Identify which cell holds the provided text, then report its [X, Y] central coordinate. 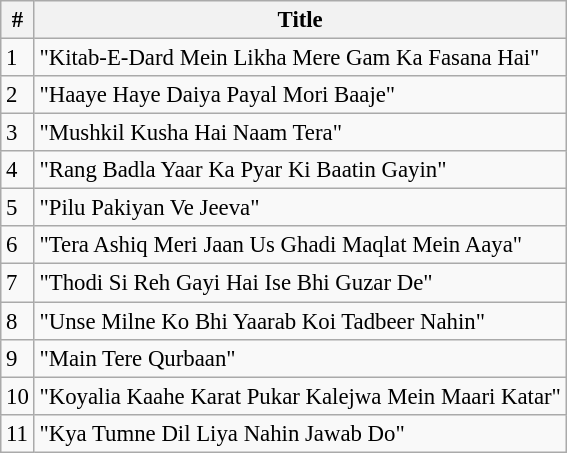
"Haaye Haye Daiya Payal Mori Baaje" [300, 95]
"Kitab-E-Dard Mein Likha Mere Gam Ka Fasana Hai" [300, 58]
"Thodi Si Reh Gayi Hai Ise Bhi Guzar De" [300, 283]
1 [18, 58]
"Unse Milne Ko Bhi Yaarab Koi Tadbeer Nahin" [300, 321]
"Mushkil Kusha Hai Naam Tera" [300, 133]
# [18, 20]
11 [18, 433]
"Main Tere Qurbaan" [300, 358]
5 [18, 208]
"Kya Tumne Dil Liya Nahin Jawab Do" [300, 433]
6 [18, 245]
3 [18, 133]
10 [18, 396]
"Rang Badla Yaar Ka Pyar Ki Baatin Gayin" [300, 170]
Title [300, 20]
2 [18, 95]
4 [18, 170]
"Koyalia Kaahe Karat Pukar Kalejwa Mein Maari Katar" [300, 396]
8 [18, 321]
7 [18, 283]
"Pilu Pakiyan Ve Jeeva" [300, 208]
9 [18, 358]
"Tera Ashiq Meri Jaan Us Ghadi Maqlat Mein Aaya" [300, 245]
